Output the (x, y) coordinate of the center of the cell containing the given text.  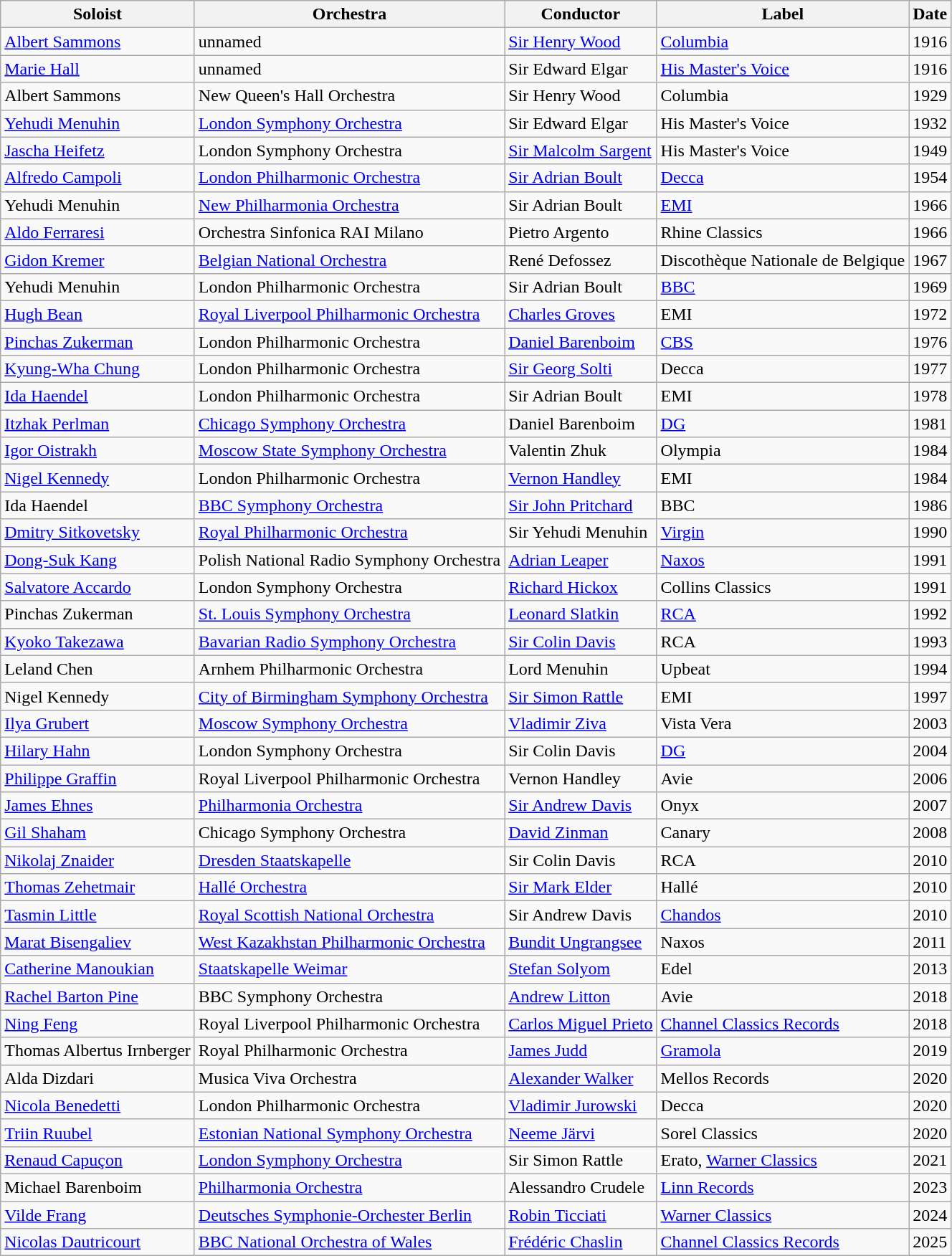
Richard Hickox (581, 587)
St. Louis Symphony Orchestra (349, 614)
New Philharmonia Orchestra (349, 205)
Catherine Manoukian (97, 969)
Sir Georg Solti (581, 369)
René Defossez (581, 260)
2013 (930, 969)
2023 (930, 1187)
Bavarian Radio Symphony Orchestra (349, 642)
1969 (930, 287)
Alfredo Campoli (97, 178)
1967 (930, 260)
Gil Shaham (97, 833)
1932 (930, 123)
Igor Oistrakh (97, 451)
BBC National Orchestra of Wales (349, 1242)
2007 (930, 806)
1972 (930, 314)
Andrew Litton (581, 996)
Hallé (783, 888)
Pietro Argento (581, 232)
Marie Hall (97, 69)
2003 (930, 723)
Virgin (783, 533)
Deutsches Symphonie-Orchester Berlin (349, 1215)
Belgian National Orchestra (349, 260)
Sir Yehudi Menuhin (581, 533)
Hugh Bean (97, 314)
Onyx (783, 806)
Lord Menuhin (581, 669)
Conductor (581, 14)
1981 (930, 424)
Ilya Grubert (97, 723)
Rhine Classics (783, 232)
Olympia (783, 451)
Sorel Classics (783, 1133)
1993 (930, 642)
Hilary Hahn (97, 751)
Staatskapelle Weimar (349, 969)
Edel (783, 969)
Neeme Järvi (581, 1133)
1986 (930, 505)
Leonard Slatkin (581, 614)
2021 (930, 1160)
Label (783, 14)
Gidon Kremer (97, 260)
James Ehnes (97, 806)
Triin Ruubel (97, 1133)
Leland Chen (97, 669)
2004 (930, 751)
1949 (930, 151)
CBS (783, 342)
Erato, Warner Classics (783, 1160)
Dmitry Sitkovetsky (97, 533)
Alda Dizdari (97, 1078)
Sir Malcolm Sargent (581, 151)
Sir Mark Elder (581, 888)
Salvatore Accardo (97, 587)
Vista Vera (783, 723)
Mellos Records (783, 1078)
Tasmin Little (97, 915)
Frédéric Chaslin (581, 1242)
City of Birmingham Symphony Orchestra (349, 696)
1990 (930, 533)
Polish National Radio Symphony Orchestra (349, 560)
Renaud Capuçon (97, 1160)
1977 (930, 369)
Nicola Benedetti (97, 1105)
2025 (930, 1242)
Itzhak Perlman (97, 424)
1976 (930, 342)
Hallé Orchestra (349, 888)
1929 (930, 96)
1992 (930, 614)
Thomas Albertus Irnberger (97, 1051)
Discothèque Nationale de Belgique (783, 260)
Ning Feng (97, 1024)
Soloist (97, 14)
2008 (930, 833)
Thomas Zehetmair (97, 888)
Sir John Pritchard (581, 505)
Bundit Ungrangsee (581, 942)
Linn Records (783, 1187)
Orchestra Sinfonica RAI Milano (349, 232)
Nikolaj Znaider (97, 860)
Michael Barenboim (97, 1187)
Royal Scottish National Orchestra (349, 915)
Nicolas Dautricourt (97, 1242)
2011 (930, 942)
Marat Bisengaliev (97, 942)
Philippe Graffin (97, 778)
Charles Groves (581, 314)
Canary (783, 833)
Dresden Staatskapelle (349, 860)
David Zinman (581, 833)
Adrian Leaper (581, 560)
Musica Viva Orchestra (349, 1078)
Robin Ticciati (581, 1215)
Chandos (783, 915)
New Queen's Hall Orchestra (349, 96)
Moscow State Symphony Orchestra (349, 451)
Vladimir Jurowski (581, 1105)
2019 (930, 1051)
Valentin Zhuk (581, 451)
Aldo Ferraresi (97, 232)
Stefan Solyom (581, 969)
Orchestra (349, 14)
Arnhem Philharmonic Orchestra (349, 669)
Estonian National Symphony Orchestra (349, 1133)
Rachel Barton Pine (97, 996)
Date (930, 14)
Dong-Suk Kang (97, 560)
Upbeat (783, 669)
2006 (930, 778)
1997 (930, 696)
Warner Classics (783, 1215)
Alessandro Crudele (581, 1187)
Moscow Symphony Orchestra (349, 723)
2024 (930, 1215)
Jascha Heifetz (97, 151)
Kyung-Wha Chung (97, 369)
Kyoko Takezawa (97, 642)
Gramola (783, 1051)
James Judd (581, 1051)
Collins Classics (783, 587)
Vladimir Ziva (581, 723)
1978 (930, 396)
1994 (930, 669)
Alexander Walker (581, 1078)
Carlos Miguel Prieto (581, 1024)
Vilde Frang (97, 1215)
West Kazakhstan Philharmonic Orchestra (349, 942)
1954 (930, 178)
